Find where the given text appears and provide that cell's center as (X, Y) coordinate. 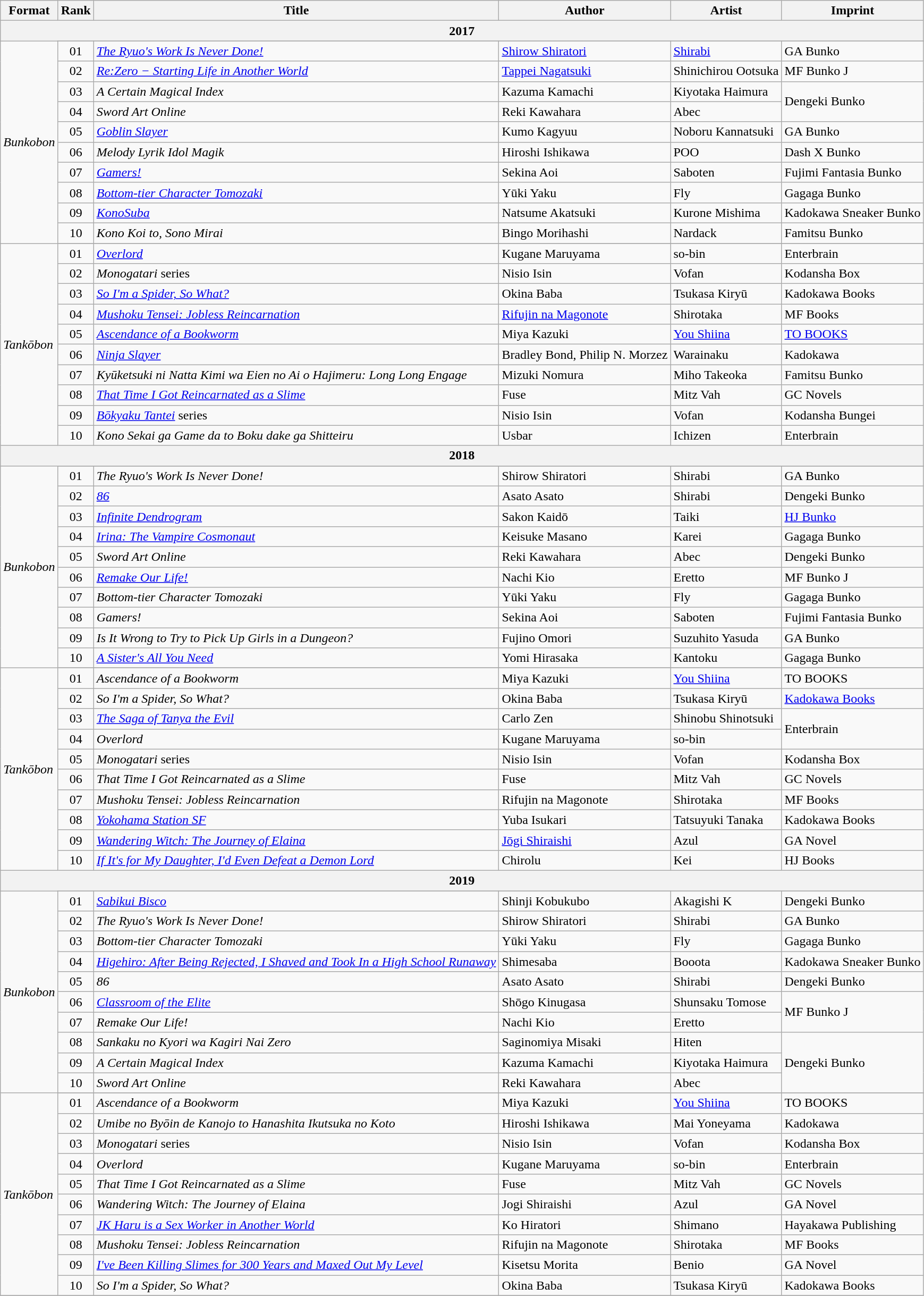
2017 (462, 31)
Warainaku (726, 355)
2018 (462, 456)
Format (29, 11)
Umibe no Byōin de Kanojo to Hanashita Ikutsuka no Koto (296, 1123)
Yomi Hirasaka (584, 658)
Shinji Kobukubo (584, 901)
Kei (726, 860)
Melody Lyrik Idol Magik (296, 152)
Bōkyaku Tantei series (296, 415)
Miho Takeoka (726, 375)
Ninja Slayer (296, 355)
Title (296, 11)
Benio (726, 1265)
Taiki (726, 516)
POO (726, 152)
Shimesaba (584, 962)
Chirolu (584, 860)
Shinichirou Ootsuka (726, 71)
Keisuke Masano (584, 536)
Kurone Mishima (726, 213)
The Saga of Tanya the Evil (296, 719)
Hiten (726, 1042)
I've Been Killing Slimes for 300 Years and Maxed Out My Level (296, 1265)
2019 (462, 880)
Dash X Bunko (852, 152)
Hayakawa Publishing (852, 1224)
Usbar (584, 435)
Re:Zero − Starting Life in Another World (296, 71)
Ko Hiratori (584, 1224)
Author (584, 11)
Carlo Zen (584, 719)
A Sister's All You Need (296, 658)
HJ Books (852, 860)
Is It Wrong to Try to Pick Up Girls in a Dungeon? (296, 638)
Mizuki Nomura (584, 375)
Tatsuyuki Tanaka (726, 820)
Karei (726, 536)
Yuba Isukari (584, 820)
Higehiro: After Being Rejected, I Shaved and Took In a High School Runaway (296, 962)
Saginomiya Misaki (584, 1042)
Bingo Morihashi (584, 233)
Imprint (852, 11)
Classroom of the Elite (296, 1002)
HJ Bunko (852, 516)
Rank (75, 11)
Kodansha Bungei (852, 415)
JK Haru is a Sex Worker in Another World (296, 1224)
Bradley Bond, Philip N. Morzez (584, 355)
Infinite Dendrogram (296, 516)
Irina: The Vampire Cosmonaut (296, 536)
Sankaku no Kyori wa Kagiri Nai Zero (296, 1042)
Tappei Nagatsuki (584, 71)
Akagishi K (726, 901)
Kumo Kagyuu (584, 132)
Goblin Slayer (296, 132)
Nardack (726, 233)
Kono Sekai ga Game da to Boku dake ga Shitteiru (296, 435)
Kantoku (726, 658)
Artist (726, 11)
Fujino Omori (584, 638)
Jogi Shiraishi (584, 1204)
Shimano (726, 1224)
Jōgi Shiraishi (584, 840)
Ichizen (726, 435)
Shōgo Kinugasa (584, 1002)
Booota (726, 962)
Noboru Kannatsuki (726, 132)
Shinobu Shinotsuki (726, 719)
KonoSuba (296, 213)
Yokohama Station SF (296, 820)
Shunsaku Tomose (726, 1002)
Mai Yoneyama (726, 1123)
If It's for My Daughter, I'd Even Defeat a Demon Lord (296, 860)
Sabikui Bisco (296, 901)
Natsume Akatsuki (584, 213)
Kono Koi to, Sono Mirai (296, 233)
Suzuhito Yasuda (726, 638)
Kisetsu Morita (584, 1265)
Kyūketsuki ni Natta Kimi wa Eien no Ai o Hajimeru: Long Long Engage (296, 375)
Sakon Kaidō (584, 516)
